For the text-containing cell, return its midpoint in (X, Y) coordinate format. 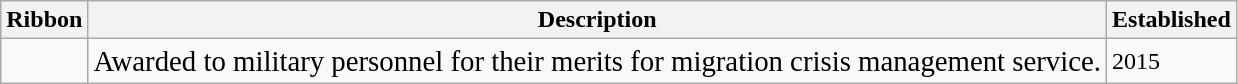
Established (1172, 20)
Description (598, 20)
Awarded to military personnel for their merits for migration crisis management service. (598, 61)
2015 (1172, 61)
Ribbon (44, 20)
